Detect which cell encompasses the target text, then output its (x, y) center coordinate. 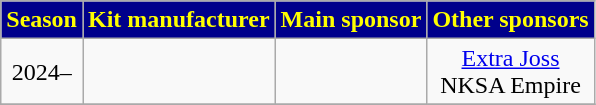
Kit manufacturer (178, 20)
Other sponsors (510, 20)
Main sponsor (351, 20)
Extra Joss NKSA Empire (510, 72)
2024– (42, 72)
Season (42, 20)
